Detect which cell encompasses the target text, then output its (x, y) center coordinate. 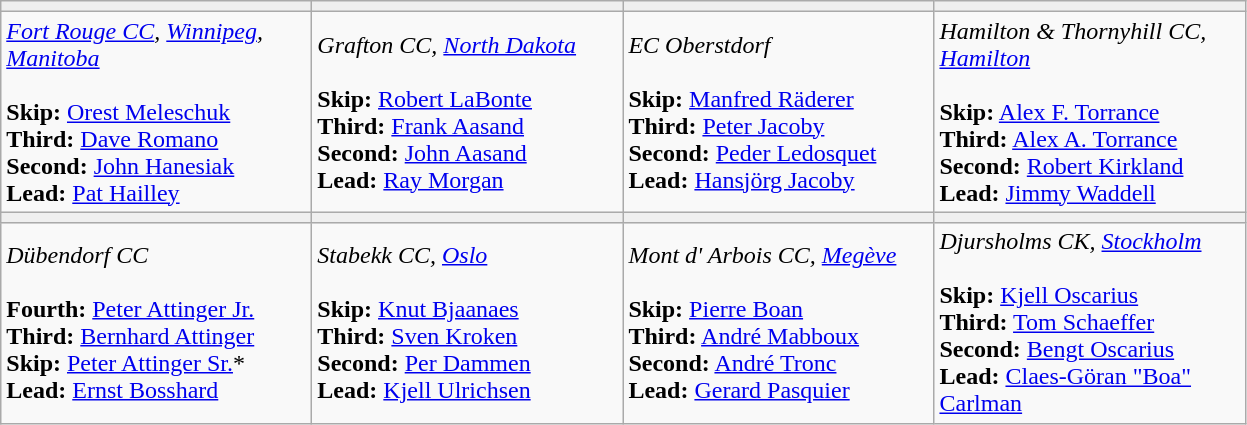
Hamilton & Thornyhill CC, HamiltonSkip: Alex F. Torrance Third: Alex A. Torrance Second: Robert Kirkland Lead: Jimmy Waddell (1090, 112)
Djursholms CK, StockholmSkip: Kjell Oscarius Third: Tom Schaeffer Second: Bengt Oscarius Lead: Claes-Göran "Boa" Carlman (1090, 323)
Mont d' Arbois CC, MegèveSkip: Pierre Boan Third: André Mabboux Second: André Tronc Lead: Gerard Pasquier (778, 323)
Dübendorf CCFourth: Peter Attinger Jr. Third: Bernhard Attinger Skip: Peter Attinger Sr.* Lead: Ernst Bosshard (156, 323)
Stabekk CC, OsloSkip: Knut Bjaanaes Third: Sven Kroken Second: Per Dammen Lead: Kjell Ulrichsen (468, 323)
Grafton CC, North DakotaSkip: Robert LaBonte Third: Frank Aasand Second: John Aasand Lead: Ray Morgan (468, 112)
Fort Rouge CC, Winnipeg, Manitoba Skip: Orest Meleschuk Third: Dave Romano Second: John Hanesiak Lead: Pat Hailley (156, 112)
EC OberstdorfSkip: Manfred Räderer Third: Peter Jacoby Second: Peder Ledosquet Lead: Hansjörg Jacoby (778, 112)
